From the cell containing the given text, extract its center point as [x, y] coordinate. 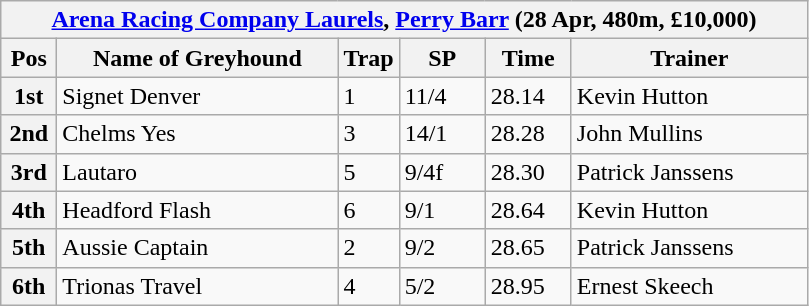
4 [368, 286]
28.95 [528, 286]
28.30 [528, 172]
11/4 [442, 96]
28.28 [528, 134]
Trap [368, 58]
Lautaro [198, 172]
3rd [29, 172]
9/1 [442, 210]
Pos [29, 58]
14/1 [442, 134]
Aussie Captain [198, 248]
1 [368, 96]
Headford Flash [198, 210]
6th [29, 286]
2nd [29, 134]
Name of Greyhound [198, 58]
Time [528, 58]
5 [368, 172]
28.65 [528, 248]
28.64 [528, 210]
3 [368, 134]
Trionas Travel [198, 286]
John Mullins [689, 134]
5th [29, 248]
9/4f [442, 172]
6 [368, 210]
9/2 [442, 248]
SP [442, 58]
Signet Denver [198, 96]
Ernest Skeech [689, 286]
4th [29, 210]
1st [29, 96]
28.14 [528, 96]
2 [368, 248]
5/2 [442, 286]
Arena Racing Company Laurels, Perry Barr (28 Apr, 480m, £10,000) [404, 20]
Trainer [689, 58]
Chelms Yes [198, 134]
